Provide the (X, Y) coordinate of the cell's center where the given text is located.  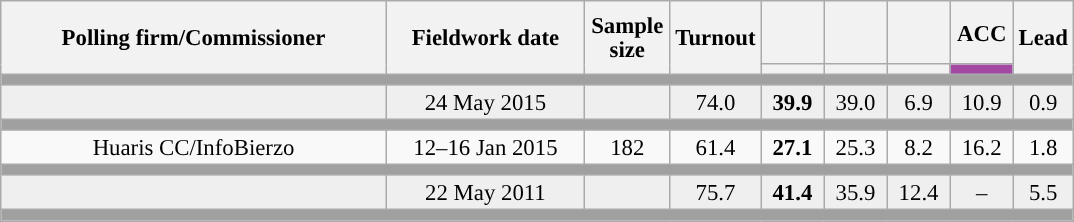
35.9 (856, 194)
39.0 (856, 102)
25.3 (856, 148)
24 May 2015 (485, 102)
39.9 (792, 102)
41.4 (792, 194)
ACC (982, 32)
5.5 (1043, 194)
61.4 (716, 148)
– (982, 194)
Fieldwork date (485, 38)
8.2 (918, 148)
16.2 (982, 148)
1.8 (1043, 148)
75.7 (716, 194)
182 (627, 148)
10.9 (982, 102)
0.9 (1043, 102)
Polling firm/Commissioner (194, 38)
22 May 2011 (485, 194)
Turnout (716, 38)
74.0 (716, 102)
6.9 (918, 102)
12.4 (918, 194)
Lead (1043, 38)
12–16 Jan 2015 (485, 148)
Sample size (627, 38)
Huaris CC/InfoBierzo (194, 148)
27.1 (792, 148)
